Output the (x, y) coordinate of the center of the cell containing the given text.  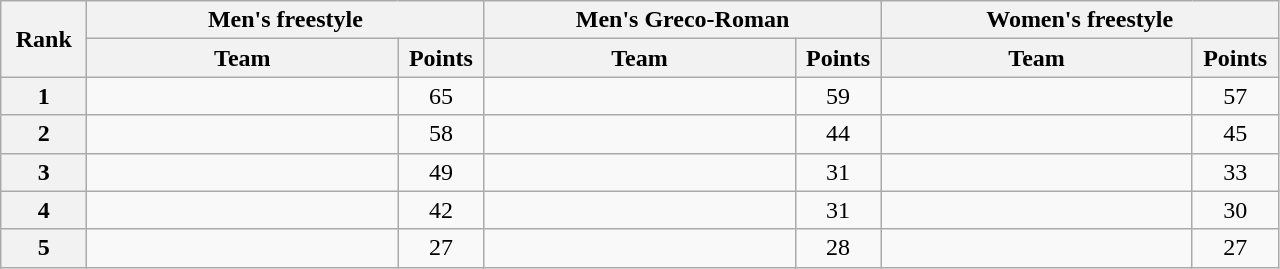
44 (838, 134)
33 (1235, 172)
4 (44, 210)
5 (44, 248)
57 (1235, 96)
58 (441, 134)
45 (1235, 134)
49 (441, 172)
28 (838, 248)
65 (441, 96)
59 (838, 96)
Women's freestyle (1080, 20)
30 (1235, 210)
Men's Greco-Roman (682, 20)
Rank (44, 39)
Men's freestyle (286, 20)
1 (44, 96)
3 (44, 172)
2 (44, 134)
42 (441, 210)
